Pinpoint the cell where the given text exists, returning its (x, y) midpoint coordinate. 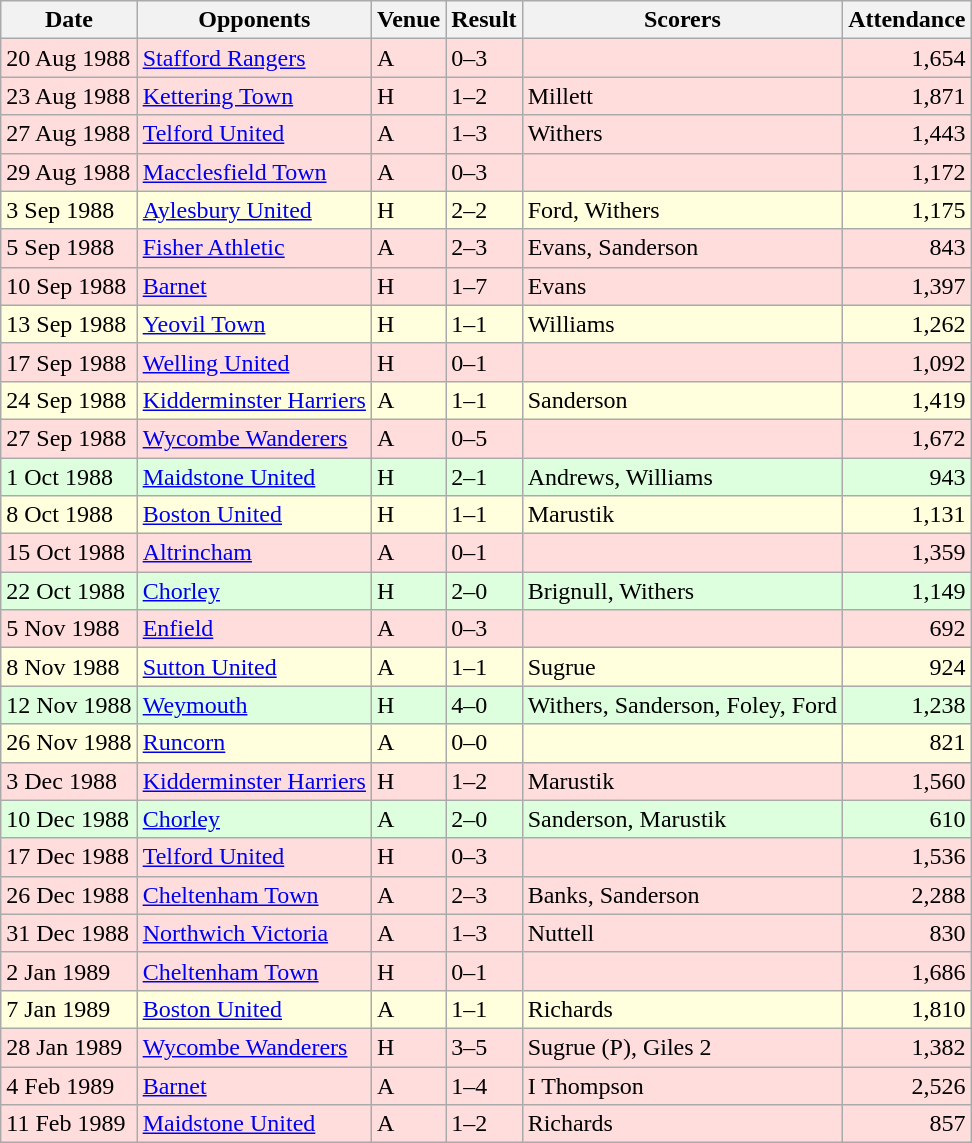
2 Jan 1989 (69, 971)
Date (69, 20)
1–4 (484, 1085)
Macclesfield Town (254, 172)
Sanderson (682, 400)
22 Oct 1988 (69, 591)
Opponents (254, 20)
1,175 (907, 210)
24 Sep 1988 (69, 400)
12 Nov 1988 (69, 705)
857 (907, 1124)
2–1 (484, 477)
0–0 (484, 743)
Withers (682, 134)
Venue (408, 20)
1,397 (907, 286)
1,654 (907, 58)
Yeovil Town (254, 324)
Ford, Withers (682, 210)
1,172 (907, 172)
Williams (682, 324)
27 Aug 1988 (69, 134)
3 Dec 1988 (69, 781)
Andrews, Williams (682, 477)
Sutton United (254, 667)
1,359 (907, 553)
17 Sep 1988 (69, 362)
23 Aug 1988 (69, 96)
Sanderson, Marustik (682, 819)
1,238 (907, 705)
610 (907, 819)
3 Sep 1988 (69, 210)
10 Dec 1988 (69, 819)
4–0 (484, 705)
31 Dec 1988 (69, 933)
Withers, Sanderson, Foley, Ford (682, 705)
Sugrue (P), Giles 2 (682, 1047)
20 Aug 1988 (69, 58)
Aylesbury United (254, 210)
1–7 (484, 286)
7 Jan 1989 (69, 1009)
Runcorn (254, 743)
8 Oct 1988 (69, 515)
1,443 (907, 134)
1,419 (907, 400)
Banks, Sanderson (682, 895)
Scorers (682, 20)
Fisher Athletic (254, 248)
Evans (682, 286)
1,871 (907, 96)
1,149 (907, 591)
26 Dec 1988 (69, 895)
Attendance (907, 20)
1,560 (907, 781)
692 (907, 629)
1,131 (907, 515)
5 Nov 1988 (69, 629)
Stafford Rangers (254, 58)
Northwich Victoria (254, 933)
8 Nov 1988 (69, 667)
13 Sep 1988 (69, 324)
4 Feb 1989 (69, 1085)
Nuttell (682, 933)
27 Sep 1988 (69, 438)
11 Feb 1989 (69, 1124)
2,526 (907, 1085)
1,686 (907, 971)
17 Dec 1988 (69, 857)
Weymouth (254, 705)
2–2 (484, 210)
I Thompson (682, 1085)
843 (907, 248)
Brignull, Withers (682, 591)
Enfield (254, 629)
1,672 (907, 438)
15 Oct 1988 (69, 553)
Welling United (254, 362)
1,536 (907, 857)
Evans, Sanderson (682, 248)
1,382 (907, 1047)
0–5 (484, 438)
Kettering Town (254, 96)
1 Oct 1988 (69, 477)
1,810 (907, 1009)
26 Nov 1988 (69, 743)
2,288 (907, 895)
3–5 (484, 1047)
Altrincham (254, 553)
830 (907, 933)
821 (907, 743)
Result (484, 20)
943 (907, 477)
1,262 (907, 324)
1,092 (907, 362)
10 Sep 1988 (69, 286)
29 Aug 1988 (69, 172)
924 (907, 667)
Millett (682, 96)
Sugrue (682, 667)
28 Jan 1989 (69, 1047)
5 Sep 1988 (69, 248)
